Identify which cell holds the provided text, then report its (X, Y) central coordinate. 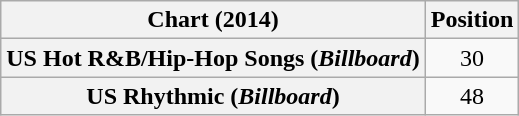
Chart (2014) (213, 20)
48 (472, 96)
30 (472, 58)
US Hot R&B/Hip-Hop Songs (Billboard) (213, 58)
Position (472, 20)
US Rhythmic (Billboard) (213, 96)
